Search for the cell housing the specified text and yield its [X, Y] center coordinate. 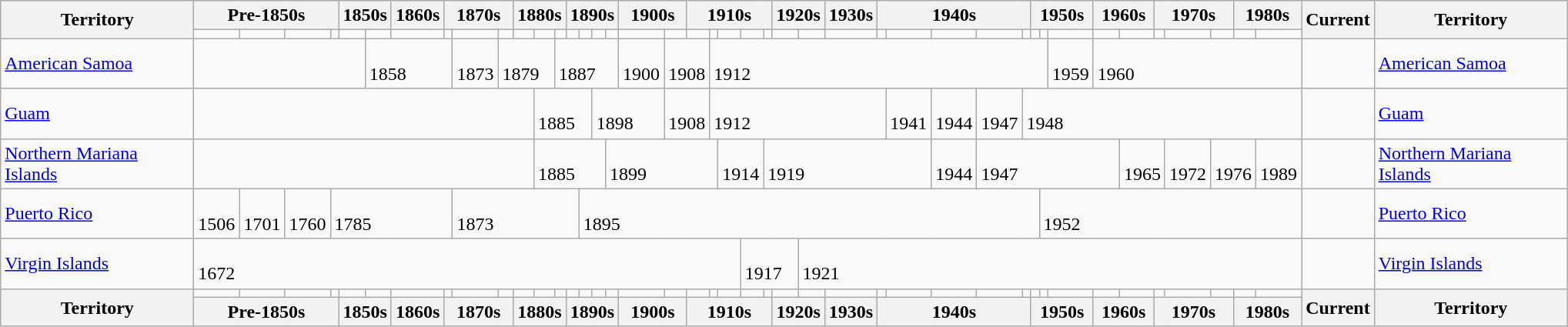
1899 [661, 163]
1921 [1050, 263]
1858 [409, 63]
1941 [908, 114]
1506 [217, 214]
1701 [262, 214]
1972 [1187, 163]
1959 [1070, 63]
1895 [809, 214]
1879 [527, 63]
1914 [741, 163]
1952 [1170, 214]
1948 [1162, 114]
1965 [1142, 163]
1960 [1197, 63]
1672 [467, 263]
1989 [1279, 163]
1898 [628, 114]
1976 [1233, 163]
1917 [770, 263]
1785 [391, 214]
1760 [308, 214]
1900 [642, 63]
1887 [587, 63]
1919 [848, 163]
